Return the (x, y) coordinate for the center point of the cell that contains the specified text.  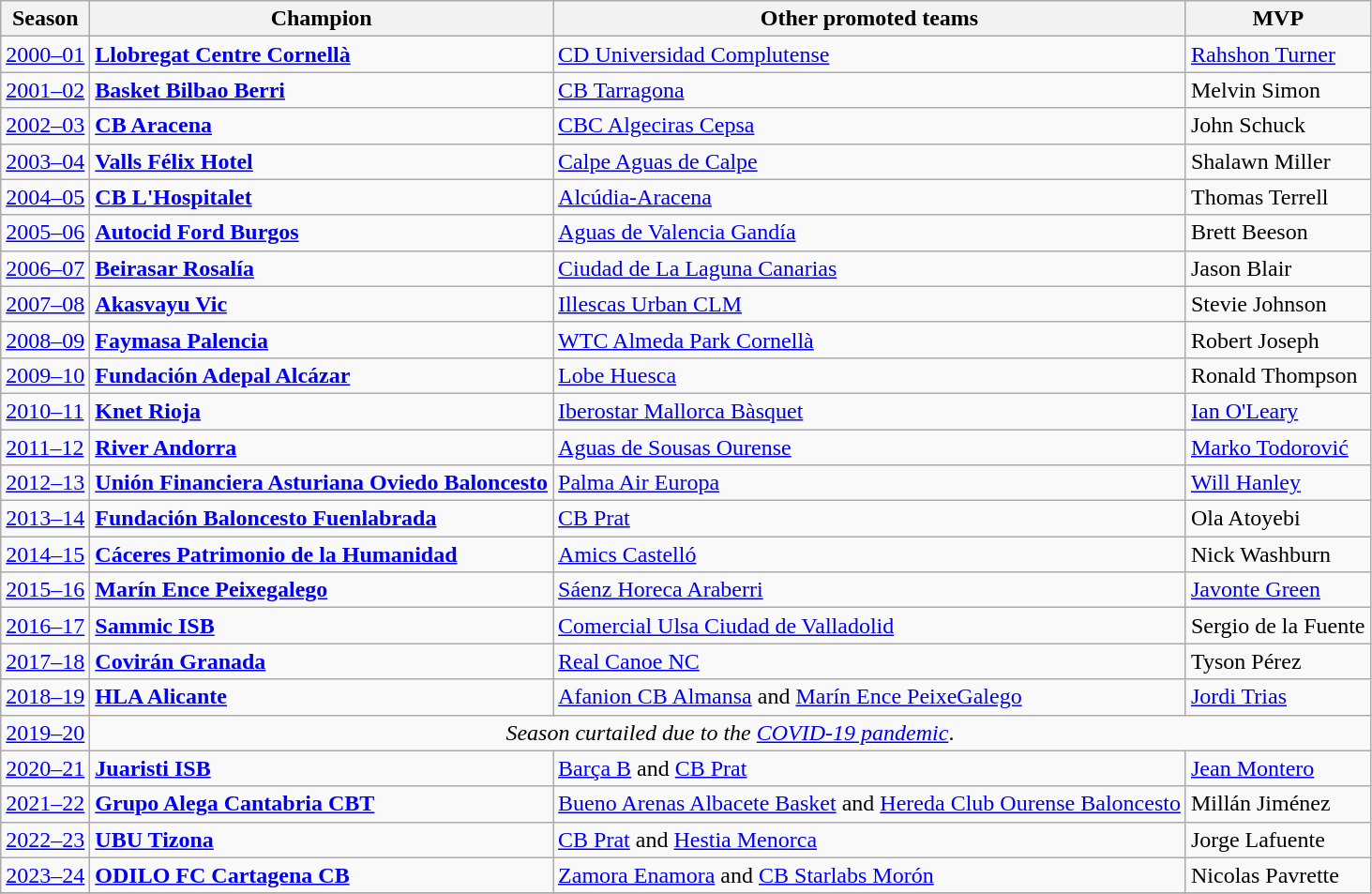
2006–07 (45, 268)
Unión Financiera Asturiana Oviedo Baloncesto (322, 483)
Afanion CB Almansa and Marín Ence PeixeGalego (870, 697)
2002–03 (45, 126)
Cáceres Patrimonio de la Humanidad (322, 554)
Basket Bilbao Berri (322, 90)
UBU Tizona (322, 840)
CD Universidad Complutense (870, 54)
Faymasa Palencia (322, 340)
2004–05 (45, 197)
Season curtailed due to the COVID-19 pandemic. (730, 733)
Millán Jiménez (1277, 804)
2010–11 (45, 411)
River Andorra (322, 447)
Llobregat Centre Cornellà (322, 54)
2011–12 (45, 447)
Bueno Arenas Albacete Basket and Hereda Club Ourense Baloncesto (870, 804)
Tyson Pérez (1277, 661)
Melvin Simon (1277, 90)
Knet Rioja (322, 411)
2014–15 (45, 554)
Nick Washburn (1277, 554)
2022–23 (45, 840)
Marko Todorović (1277, 447)
Akasvayu Vic (322, 304)
Champion (322, 19)
HLA Alicante (322, 697)
2008–09 (45, 340)
Aguas de Sousas Ourense (870, 447)
Real Canoe NC (870, 661)
ODILO FC Cartagena CB (322, 875)
Thomas Terrell (1277, 197)
Comercial Ulsa Ciudad de Valladolid (870, 626)
Iberostar Mallorca Bàsquet (870, 411)
2009–10 (45, 375)
Other promoted teams (870, 19)
2001–02 (45, 90)
2012–13 (45, 483)
2007–08 (45, 304)
Fundación Adepal Alcázar (322, 375)
Aguas de Valencia Gandía (870, 233)
Jason Blair (1277, 268)
WTC Almeda Park Cornellà (870, 340)
2020–21 (45, 768)
Jordi Trias (1277, 697)
Calpe Aguas de Calpe (870, 161)
Ronald Thompson (1277, 375)
2023–24 (45, 875)
CB Aracena (322, 126)
Alcúdia-Aracena (870, 197)
Ola Atoyebi (1277, 519)
Juaristi ISB (322, 768)
2018–19 (45, 697)
2013–14 (45, 519)
Marín Ence Peixegalego (322, 590)
Ian O'Leary (1277, 411)
Jean Montero (1277, 768)
Will Hanley (1277, 483)
CB Tarragona (870, 90)
Lobe Huesca (870, 375)
Nicolas Pavrette (1277, 875)
Fundación Baloncesto Fuenlabrada (322, 519)
2021–22 (45, 804)
2017–18 (45, 661)
Covirán Granada (322, 661)
2019–20 (45, 733)
Brett Beeson (1277, 233)
2015–16 (45, 590)
Shalawn Miller (1277, 161)
John Schuck (1277, 126)
Autocid Ford Burgos (322, 233)
Barça B and CB Prat (870, 768)
CB Prat and Hestia Menorca (870, 840)
Javonte Green (1277, 590)
Beirasar Rosalía (322, 268)
Rahshon Turner (1277, 54)
2016–17 (45, 626)
Robert Joseph (1277, 340)
MVP (1277, 19)
Jorge Lafuente (1277, 840)
Palma Air Europa (870, 483)
Amics Castelló (870, 554)
CBC Algeciras Cepsa (870, 126)
Zamora Enamora and CB Starlabs Morón (870, 875)
2000–01 (45, 54)
Stevie Johnson (1277, 304)
Sáenz Horeca Araberri (870, 590)
Sammic ISB (322, 626)
Ciudad de La Laguna Canarias (870, 268)
Sergio de la Fuente (1277, 626)
CB L'Hospitalet (322, 197)
Grupo Alega Cantabria CBT (322, 804)
Season (45, 19)
Valls Félix Hotel (322, 161)
CB Prat (870, 519)
2005–06 (45, 233)
2003–04 (45, 161)
Illescas Urban CLM (870, 304)
